Capture the cell that displays the provided text and extract its [X, Y] central coordinate. 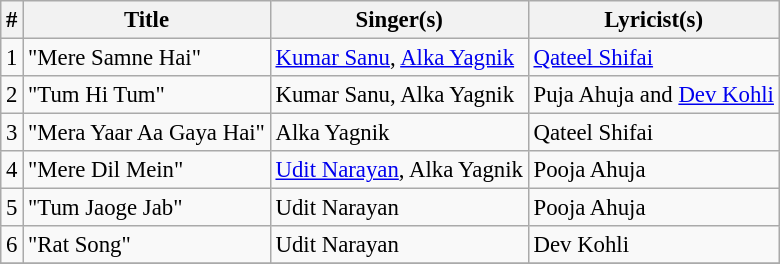
"Tum Hi Tum" [146, 95]
Dev Kohli [654, 245]
4 [12, 170]
"Rat Song" [146, 245]
1 [12, 58]
Alka Yagnik [399, 133]
"Tum Jaoge Jab" [146, 208]
5 [12, 208]
Udit Narayan, Alka Yagnik [399, 170]
Puja Ahuja and Dev Kohli [654, 95]
"Mere Samne Hai" [146, 58]
Singer(s) [399, 20]
# [12, 20]
2 [12, 95]
6 [12, 245]
"Mere Dil Mein" [146, 170]
3 [12, 133]
Lyricist(s) [654, 20]
Title [146, 20]
"Mera Yaar Aa Gaya Hai" [146, 133]
